Return the (X, Y) coordinate for the center point of the cell that contains the specified text.  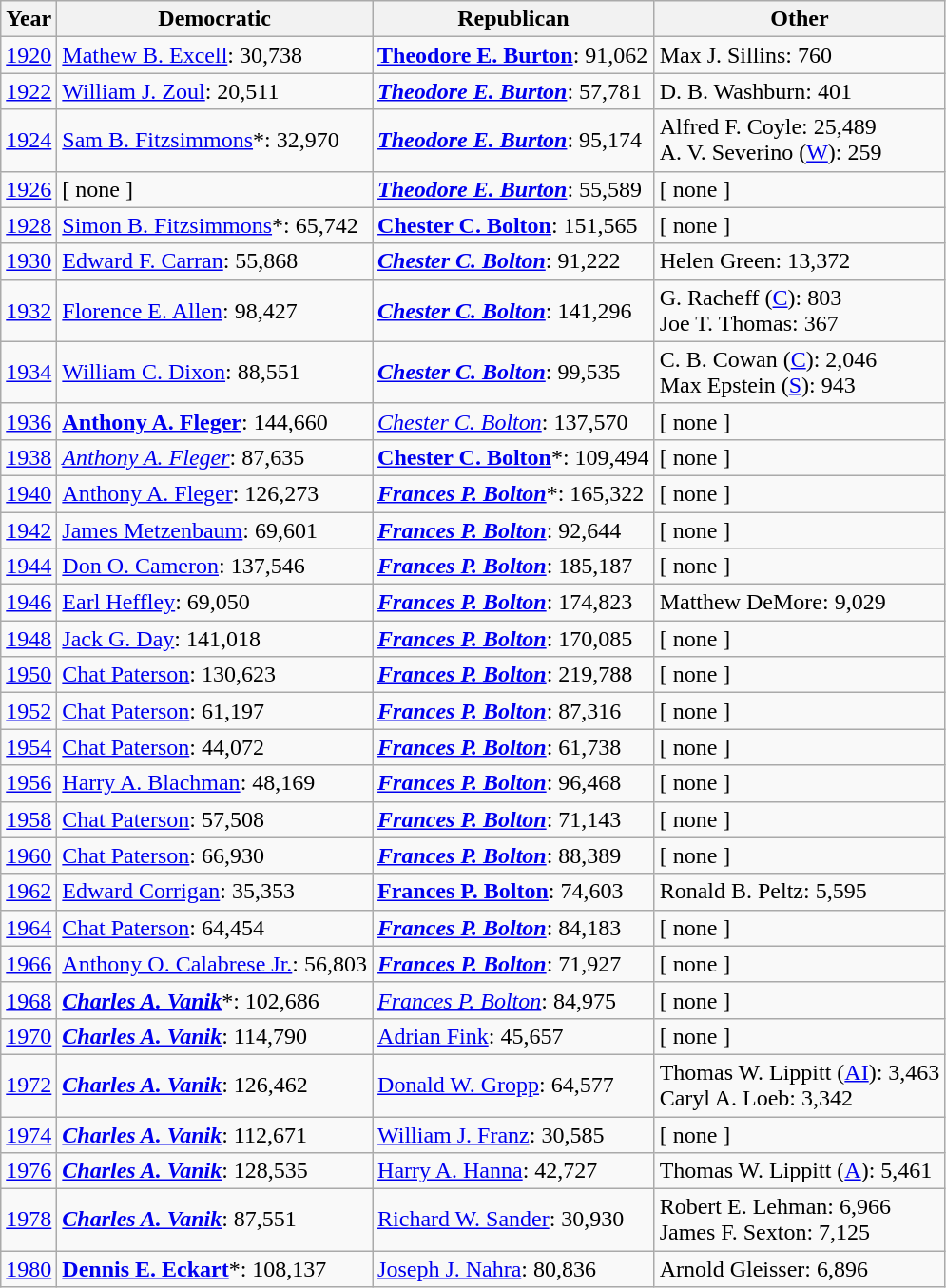
Charles A. Vanik: 128,535 (215, 1171)
G. Racheff (C): 803Joe T. Thomas: 367 (800, 310)
Charles A. Vanik*: 102,686 (215, 1000)
1938 (29, 457)
Matthew DeMore: 9,029 (800, 603)
Frances P. Bolton: 84,975 (513, 1000)
Arnold Gleisser: 6,896 (800, 1269)
D. B. Washburn: 401 (800, 91)
Joseph J. Nahra: 80,836 (513, 1269)
Republican (513, 19)
Frances P. Bolton: 87,316 (513, 711)
Max J. Sillins: 760 (800, 55)
1920 (29, 55)
Anthony A. Fleger: 126,273 (215, 493)
1924 (29, 141)
Don O. Cameron: 137,546 (215, 567)
Chester C. Bolton*: 109,494 (513, 457)
Harry A. Hanna: 42,727 (513, 1171)
1970 (29, 1036)
Charles A. Vanik: 112,671 (215, 1134)
Chat Paterson: 61,197 (215, 711)
Thomas W. Lippitt (AI): 3,463Caryl A. Loeb: 3,342 (800, 1086)
1966 (29, 964)
Chester C. Bolton: 141,296 (513, 310)
Frances P. Bolton: 185,187 (513, 567)
Helen Green: 13,372 (800, 261)
Adrian Fink: 45,657 (513, 1036)
Sam B. Fitzsimmons*: 32,970 (215, 141)
Mathew B. Excell: 30,738 (215, 55)
Chester C. Bolton: 137,570 (513, 421)
Frances P. Bolton: 96,468 (513, 783)
1946 (29, 603)
Ronald B. Peltz: 5,595 (800, 892)
1926 (29, 189)
William C. Dixon: 88,551 (215, 373)
C. B. Cowan (C): 2,046Max Epstein (S): 943 (800, 373)
Theodore E. Burton: 55,589 (513, 189)
Edward Corrigan: 35,353 (215, 892)
Frances P. Bolton: 71,927 (513, 964)
Theodore E. Burton: 57,781 (513, 91)
Theodore E. Burton: 95,174 (513, 141)
1972 (29, 1086)
1980 (29, 1269)
1948 (29, 639)
Donald W. Gropp: 64,577 (513, 1086)
Chat Paterson: 66,930 (215, 855)
Chester C. Bolton: 151,565 (513, 225)
Frances P. Bolton: 74,603 (513, 892)
Chester C. Bolton: 91,222 (513, 261)
Chester C. Bolton: 99,535 (513, 373)
1954 (29, 747)
1928 (29, 225)
1956 (29, 783)
Alfred F. Coyle: 25,489A. V. Severino (W): 259 (800, 141)
1944 (29, 567)
Edward F. Carran: 55,868 (215, 261)
Frances P. Bolton: 219,788 (513, 675)
1934 (29, 373)
1952 (29, 711)
1960 (29, 855)
Anthony A. Fleger: 87,635 (215, 457)
Frances P. Bolton: 92,644 (513, 529)
Chat Paterson: 57,508 (215, 819)
Harry A. Blachman: 48,169 (215, 783)
1932 (29, 310)
1936 (29, 421)
Charles A. Vanik: 126,462 (215, 1086)
Anthony O. Calabrese Jr.: 56,803 (215, 964)
Thomas W. Lippitt (A): 5,461 (800, 1171)
Simon B. Fitzsimmons*: 65,742 (215, 225)
1968 (29, 1000)
Florence E. Allen: 98,427 (215, 310)
1978 (29, 1221)
Richard W. Sander: 30,930 (513, 1221)
Charles A. Vanik: 114,790 (215, 1036)
1958 (29, 819)
Democratic (215, 19)
Robert E. Lehman: 6,966James F. Sexton: 7,125 (800, 1221)
1976 (29, 1171)
Frances P. Bolton: 71,143 (513, 819)
1942 (29, 529)
1964 (29, 928)
Chat Paterson: 130,623 (215, 675)
1930 (29, 261)
William J. Zoul: 20,511 (215, 91)
Frances P. Bolton: 84,183 (513, 928)
Frances P. Bolton: 170,085 (513, 639)
Other (800, 19)
Chat Paterson: 44,072 (215, 747)
James Metzenbaum: 69,601 (215, 529)
Earl Heffley: 69,050 (215, 603)
1940 (29, 493)
1962 (29, 892)
1950 (29, 675)
Anthony A. Fleger: 144,660 (215, 421)
Frances P. Bolton: 174,823 (513, 603)
Charles A. Vanik: 87,551 (215, 1221)
1922 (29, 91)
Frances P. Bolton: 61,738 (513, 747)
Dennis E. Eckart*: 108,137 (215, 1269)
Chat Paterson: 64,454 (215, 928)
Frances P. Bolton: 88,389 (513, 855)
Jack G. Day: 141,018 (215, 639)
Year (29, 19)
William J. Franz: 30,585 (513, 1134)
1974 (29, 1134)
Theodore E. Burton: 91,062 (513, 55)
Frances P. Bolton*: 165,322 (513, 493)
